For the text-containing cell, return its midpoint in [x, y] coordinate format. 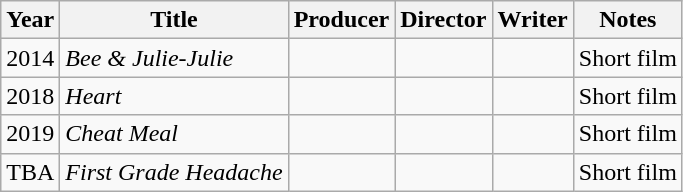
Producer [342, 20]
2014 [30, 58]
First Grade Headache [174, 172]
Director [444, 20]
TBA [30, 172]
Year [30, 20]
2018 [30, 96]
2019 [30, 134]
Writer [532, 20]
Bee & Julie-Julie [174, 58]
Notes [628, 20]
Title [174, 20]
Heart [174, 96]
Cheat Meal [174, 134]
